Return the [x, y] coordinate for the center point of the cell that contains the specified text.  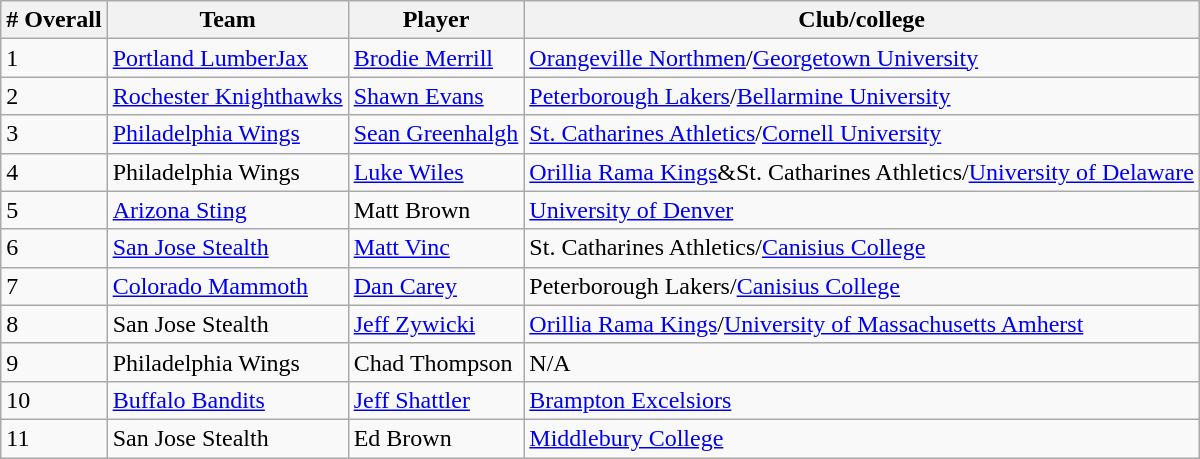
1 [54, 58]
Orillia Rama Kings/University of Massachusetts Amherst [862, 324]
Arizona Sting [228, 210]
N/A [862, 362]
6 [54, 248]
Jeff Shattler [436, 400]
Orillia Rama Kings&St. Catharines Athletics/University of Delaware [862, 172]
Dan Carey [436, 286]
Shawn Evans [436, 96]
Luke Wiles [436, 172]
9 [54, 362]
Club/college [862, 20]
4 [54, 172]
Brodie Merrill [436, 58]
11 [54, 438]
3 [54, 134]
St. Catharines Athletics/Cornell University [862, 134]
Buffalo Bandits [228, 400]
Orangeville Northmen/Georgetown University [862, 58]
Matt Brown [436, 210]
Matt Vinc [436, 248]
# Overall [54, 20]
Player [436, 20]
Ed Brown [436, 438]
8 [54, 324]
7 [54, 286]
Brampton Excelsiors [862, 400]
Peterborough Lakers/Bellarmine University [862, 96]
2 [54, 96]
Sean Greenhalgh [436, 134]
Middlebury College [862, 438]
Jeff Zywicki [436, 324]
Peterborough Lakers/Canisius College [862, 286]
St. Catharines Athletics/Canisius College [862, 248]
University of Denver [862, 210]
Rochester Knighthawks [228, 96]
5 [54, 210]
Portland LumberJax [228, 58]
Team [228, 20]
Colorado Mammoth [228, 286]
Chad Thompson [436, 362]
10 [54, 400]
